From the cell containing the given text, extract its center point as (x, y) coordinate. 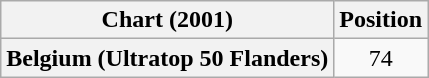
Position (381, 20)
Belgium (Ultratop 50 Flanders) (168, 58)
74 (381, 58)
Chart (2001) (168, 20)
